Extract the [X, Y] coordinate from the center of the cell holding the provided text.  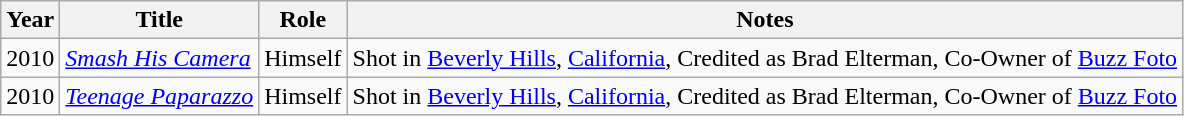
Notes [765, 20]
Teenage Paparazzo [160, 96]
Title [160, 20]
Role [303, 20]
Year [30, 20]
Smash His Camera [160, 58]
